Return (X, Y) of the center of cell containing provided text 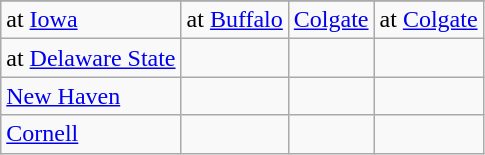
at Colgate (428, 20)
at Iowa (91, 20)
Colgate (331, 20)
at Delaware State (91, 58)
Cornell (91, 134)
New Haven (91, 96)
at Buffalo (234, 20)
